Pinpoint the cell where the given text exists, returning its (x, y) midpoint coordinate. 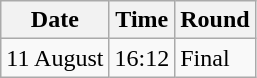
16:12 (142, 58)
Date (55, 20)
Time (142, 20)
Round (215, 20)
Final (215, 58)
11 August (55, 58)
